Return the (x, y) coordinate for the center point of the cell that contains the specified text.  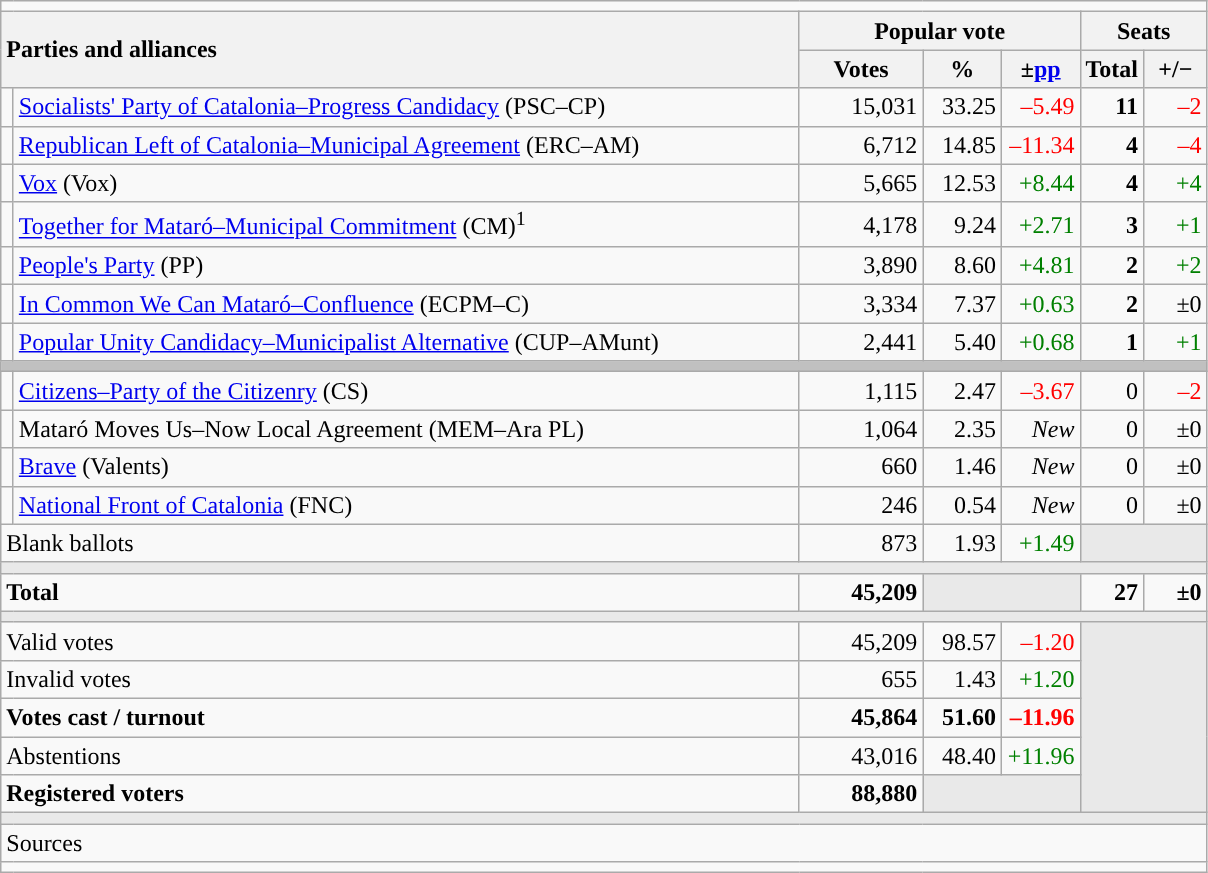
–4 (1176, 145)
+0.68 (1040, 342)
246 (861, 505)
+/− (1176, 69)
Mataró Moves Us–Now Local Agreement (MEM–Ara PL) (406, 429)
National Front of Catalonia (FNC) (406, 505)
Abstentions (400, 756)
98.57 (962, 641)
+0.63 (1040, 304)
873 (861, 543)
±pp (1040, 69)
–3.67 (1040, 391)
0.54 (962, 505)
12.53 (962, 183)
15,031 (861, 107)
People's Party (PP) (406, 266)
1 (1112, 342)
Registered voters (400, 794)
Parties and alliances (400, 50)
Citizens–Party of the Citizenry (CS) (406, 391)
1.93 (962, 543)
–1.20 (1040, 641)
5,665 (861, 183)
3 (1112, 224)
+11.96 (1040, 756)
1,064 (861, 429)
–5.49 (1040, 107)
88,880 (861, 794)
–11.96 (1040, 718)
Sources (604, 843)
Valid votes (400, 641)
+8.44 (1040, 183)
Seats (1144, 31)
11 (1112, 107)
14.85 (962, 145)
2.35 (962, 429)
Vox (Vox) (406, 183)
Popular vote (940, 31)
1,115 (861, 391)
51.60 (962, 718)
+1.49 (1040, 543)
655 (861, 679)
5.40 (962, 342)
Republican Left of Catalonia–Municipal Agreement (ERC–AM) (406, 145)
In Common We Can Mataró–Confluence (ECPM–C) (406, 304)
8.60 (962, 266)
33.25 (962, 107)
Blank ballots (400, 543)
Socialists' Party of Catalonia–Progress Candidacy (PSC–CP) (406, 107)
27 (1112, 592)
+4.81 (1040, 266)
Votes (861, 69)
2,441 (861, 342)
Popular Unity Candidacy–Municipalist Alternative (CUP–AMunt) (406, 342)
Together for Mataró–Municipal Commitment (CM)1 (406, 224)
45,864 (861, 718)
2.47 (962, 391)
–11.34 (1040, 145)
3,334 (861, 304)
7.37 (962, 304)
48.40 (962, 756)
1.46 (962, 467)
1.43 (962, 679)
+2.71 (1040, 224)
% (962, 69)
Invalid votes (400, 679)
4,178 (861, 224)
3,890 (861, 266)
+4 (1176, 183)
43,016 (861, 756)
660 (861, 467)
6,712 (861, 145)
+2 (1176, 266)
+1.20 (1040, 679)
9.24 (962, 224)
Votes cast / turnout (400, 718)
Brave (Valents) (406, 467)
